For the text-containing cell, return its midpoint in [x, y] coordinate format. 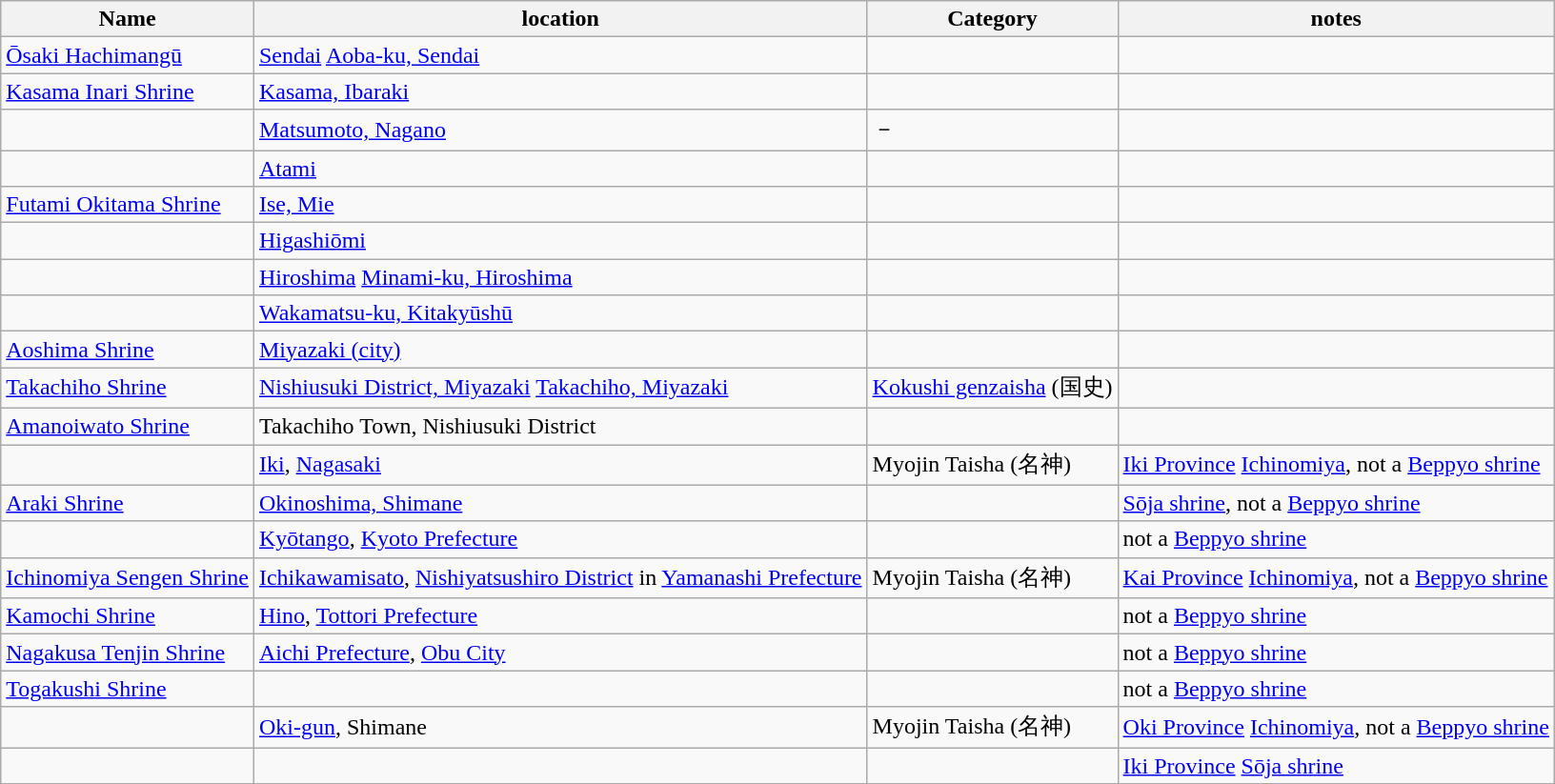
Nishiusuki District, Miyazaki Takachiho, Miyazaki [560, 389]
location [560, 19]
Kyōtango, Kyoto Prefecture [560, 539]
Ichikawamisato, Nishiyatsushiro District in Yamanashi Prefecture [560, 577]
Kokushi genzaisha (国史) [993, 389]
Miyazaki (city) [560, 350]
Iki Province Sōja shrine [1336, 765]
Ōsaki Hachimangū [128, 55]
notes [1336, 19]
Aichi Prefecture, Obu City [560, 653]
Wakamatsu-ku, Kitakyūshū [560, 313]
Kasama Inari Shrine [128, 91]
Matsumoto, Nagano [560, 130]
Hiroshima Minami-ku, Hiroshima [560, 277]
Kamochi Shrine [128, 616]
Iki, Nagasaki [560, 465]
Oki-gun, Shimane [560, 728]
Sōja shrine, not a Beppyo shrine [1336, 503]
Category [993, 19]
Araki Shrine [128, 503]
Takachiho Shrine [128, 389]
Kasama, Ibaraki [560, 91]
Okinoshima, Shimane [560, 503]
Kai Province Ichinomiya, not a Beppyo shrine [1336, 577]
Iki Province Ichinomiya, not a Beppyo shrine [1336, 465]
Name [128, 19]
Togakushi Shrine [128, 689]
Takachiho Town, Nishiusuki District [560, 426]
Higashiōmi [560, 241]
Sendai Aoba-ku, Sendai [560, 55]
Amanoiwato Shrine [128, 426]
Nagakusa Tenjin Shrine [128, 653]
Atami [560, 169]
Aoshima Shrine [128, 350]
－ [993, 130]
Hino, Tottori Prefecture [560, 616]
Ise, Mie [560, 205]
Ichinomiya Sengen Shrine [128, 577]
Oki Province Ichinomiya, not a Beppyo shrine [1336, 728]
Futami Okitama Shrine [128, 205]
